Determine the [x, y] coordinate at the center of the cell enclosing the given text.  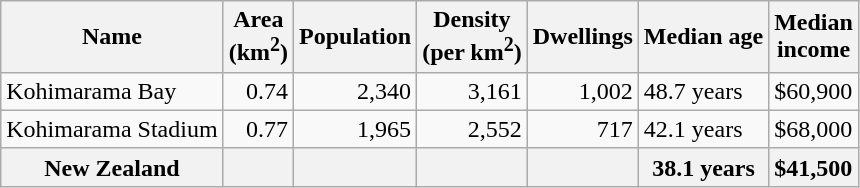
Density(per km2) [472, 37]
Medianincome [814, 37]
Area(km2) [258, 37]
42.1 years [703, 129]
38.1 years [703, 167]
Kohimarama Bay [112, 91]
Name [112, 37]
0.74 [258, 91]
1,965 [356, 129]
717 [582, 129]
$60,900 [814, 91]
48.7 years [703, 91]
1,002 [582, 91]
3,161 [472, 91]
Kohimarama Stadium [112, 129]
Population [356, 37]
2,340 [356, 91]
0.77 [258, 129]
$68,000 [814, 129]
$41,500 [814, 167]
2,552 [472, 129]
New Zealand [112, 167]
Median age [703, 37]
Dwellings [582, 37]
